Extract the [x, y] coordinate from the center of the cell holding the provided text.  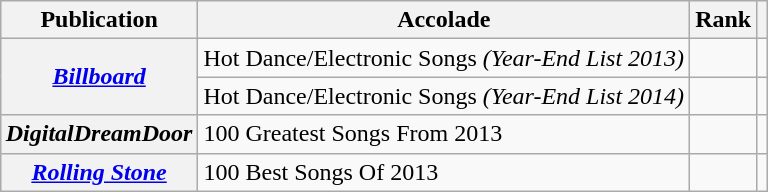
Hot Dance/Electronic Songs (Year-End List 2014) [444, 96]
100 Best Songs Of 2013 [444, 172]
Rolling Stone [99, 172]
Accolade [444, 20]
Hot Dance/Electronic Songs (Year-End List 2013) [444, 58]
Billboard [99, 77]
Publication [99, 20]
DigitalDreamDoor [99, 134]
100 Greatest Songs From 2013 [444, 134]
Rank [724, 20]
